Identify which cell holds the provided text, then report its [x, y] central coordinate. 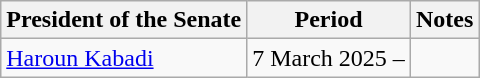
President of the Senate [124, 20]
7 March 2025 – [329, 58]
Period [329, 20]
Notes [444, 20]
Haroun Kabadi [124, 58]
